Pinpoint the cell where the given text exists, returning its (X, Y) midpoint coordinate. 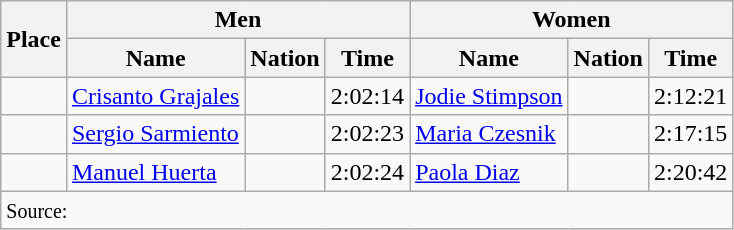
Sergio Sarmiento (155, 134)
2:02:14 (367, 96)
2:17:15 (690, 134)
2:02:24 (367, 172)
Source: (367, 210)
Crisanto Grajales (155, 96)
2:02:23 (367, 134)
2:12:21 (690, 96)
Men (238, 20)
Women (572, 20)
2:20:42 (690, 172)
Jodie Stimpson (489, 96)
Paola Diaz (489, 172)
Manuel Huerta (155, 172)
Maria Czesnik (489, 134)
Place (34, 39)
